Output the (X, Y) coordinate of the center of the cell containing the given text.  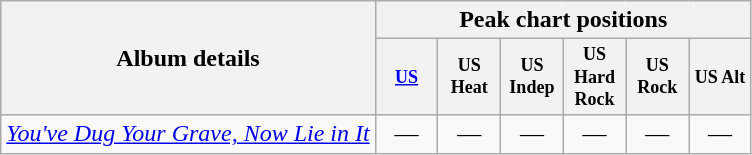
US Hard Rock (594, 77)
Peak chart positions (563, 20)
You've Dug Your Grave, Now Lie in It (188, 134)
US Indep (532, 77)
Album details (188, 58)
US (406, 77)
US Alt (720, 77)
US Rock (658, 77)
US Heat (470, 77)
